Return the (x, y) coordinate for the center point of the cell that contains the specified text.  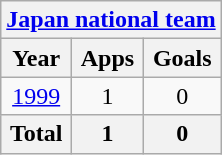
1999 (36, 96)
Year (36, 58)
Total (36, 134)
Japan national team (111, 20)
Apps (108, 58)
Goals (182, 58)
